For the text-containing cell, return its midpoint in (X, Y) coordinate format. 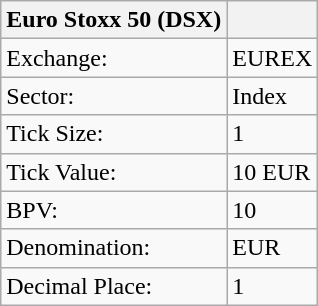
10 (272, 210)
EUREX (272, 58)
10 EUR (272, 172)
Denomination: (114, 248)
Index (272, 96)
Exchange: (114, 58)
Euro Stoxx 50 (DSX) (114, 20)
BPV: (114, 210)
Sector: (114, 96)
Decimal Place: (114, 286)
EUR (272, 248)
Tick Size: (114, 134)
Tick Value: (114, 172)
